Identify which cell holds the provided text, then report its (X, Y) central coordinate. 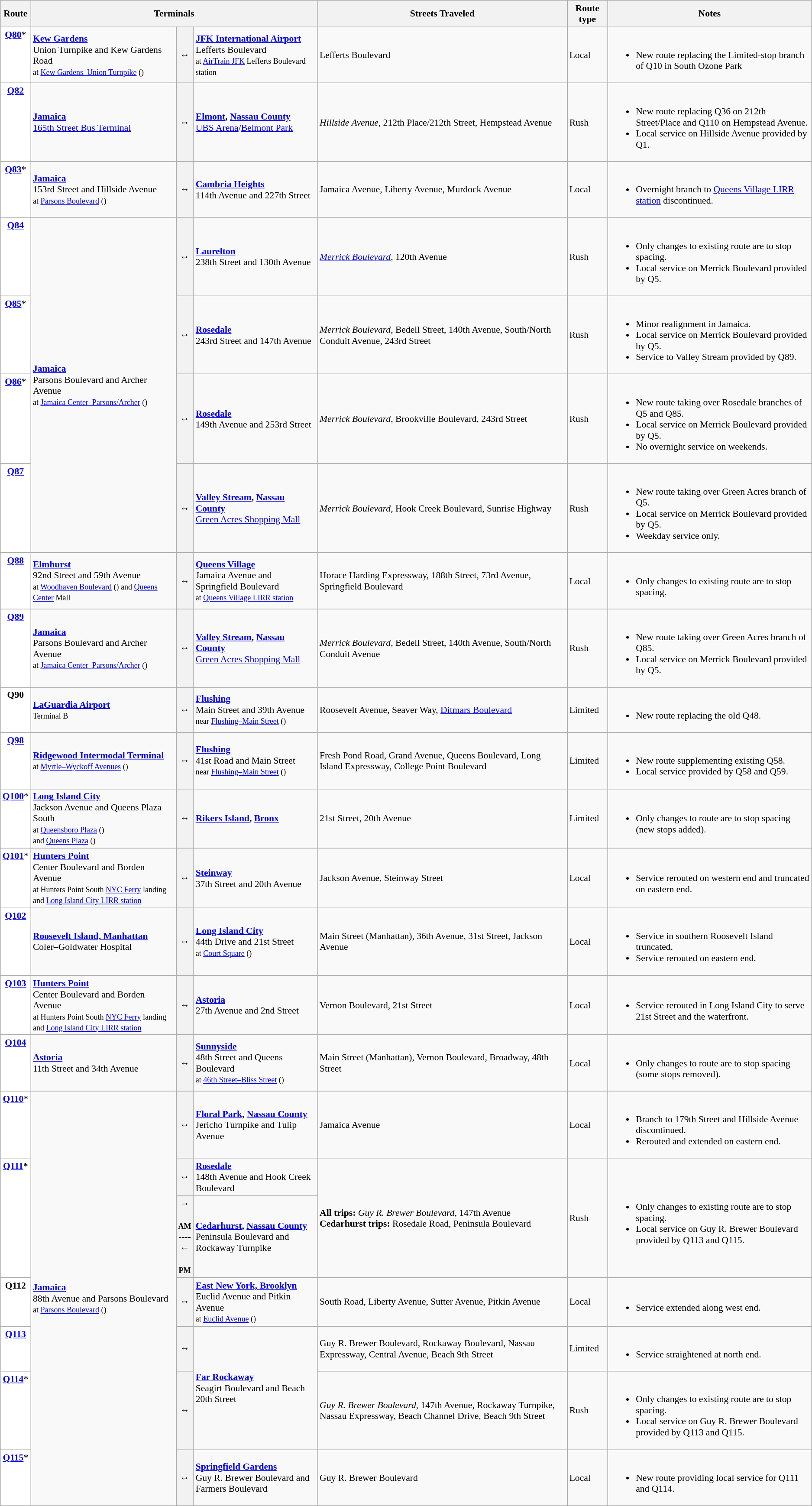
Only changes to route are to stop spacing (some stops removed). (709, 1063)
Steinway37th Street and 20th Avenue (256, 878)
Far RockawaySeagirt Boulevard and Beach 20th Street (256, 1388)
Merrick Boulevard, Bedell Street, 140th Avenue, South/North Conduit Avenue, 243rd Street (443, 335)
Jamaica Avenue (443, 1125)
Q110* (16, 1125)
Astoria27th Avenue and 2nd Street (256, 1005)
Merrick Boulevard, Hook Creek Boulevard, Sunrise Highway (443, 508)
Rikers Island, Bronx (256, 819)
Q90 (16, 710)
Q101* (16, 878)
JFK International AirportLefferts Boulevardat AirTrain JFK Lefferts Boulevard station (256, 55)
Notes (709, 14)
Jamaica165th Street Bus Terminal (104, 122)
New route replacing Q36 on 212th Street/Place and Q110 on Hempstead Avenue.Local service on Hillside Avenue provided by Q1. (709, 122)
Cambria Heights114th Avenue and 227th Street (256, 190)
New route providing local service for Q111 and Q114. (709, 1478)
Vernon Boulevard, 21st Street (443, 1005)
Route type (588, 14)
Long Island City44th Drive and 21st Streetat Court Square () (256, 942)
New route supplementing existing Q58.Local service provided by Q58 and Q59. (709, 761)
FlushingMain Street and 39th Avenuenear Flushing–Main Street () (256, 710)
Merrick Boulevard, 120th Avenue (443, 257)
Rosedale149th Avenue and 253rd Street (256, 419)
Sunnyside48th Street and Queens Boulevardat 46th Street–Bliss Street () (256, 1063)
Q98 (16, 761)
Guy R. Brewer Boulevard (443, 1478)
Merrick Boulevard, Brookville Boulevard, 243rd Street (443, 419)
Queens VillageJamaica Avenue and Springfield Boulevardat Queens Village LIRR station (256, 581)
Overnight branch to Queens Village LIRR station discontinued. (709, 190)
New route taking over Green Acres branch of Q5.Local service on Merrick Boulevard provided by Q5.Weekday service only. (709, 508)
Q82 (16, 122)
New route replacing the old Q48. (709, 710)
Service rerouted on western end and truncated on eastern end. (709, 878)
Horace Harding Expressway, 188th Street, 73rd Avenue, Springfield Boulevard (443, 581)
New route replacing the Limited-stop branch of Q10 in South Ozone Park (709, 55)
→AM----←PM (185, 1237)
Q111* (16, 1218)
Q84 (16, 257)
Service rerouted in Long Island City to serve 21st Street and the waterfront. (709, 1005)
Q100* (16, 819)
Minor realignment in Jamaica.Local service on Merrick Boulevard provided by Q5.Service to Valley Stream provided by Q89. (709, 335)
Flushing41st Road and Main Streetnear Flushing–Main Street () (256, 761)
Q104 (16, 1063)
New route taking over Green Acres branch of Q85.Local service on Merrick Boulevard provided by Q5. (709, 649)
Astoria 11th Street and 34th Avenue (104, 1063)
All trips: Guy R. Brewer Boulevard, 147th AvenueCedarhurst trips: Rosedale Road, Peninsula Boulevard (443, 1218)
South Road, Liberty Avenue, Sutter Avenue, Pitkin Avenue (443, 1302)
Jamaica153rd Street and Hillside Avenueat Parsons Boulevard () (104, 190)
Service extended along west end. (709, 1302)
East New York, BrooklynEuclid Avenue and Pitkin Avenueat Euclid Avenue () (256, 1302)
Q89 (16, 649)
Rosedale243rd Street and 147th Avenue (256, 335)
Jamaica Avenue, Liberty Avenue, Murdock Avenue (443, 190)
Jackson Avenue, Steinway Street (443, 878)
21st Street, 20th Avenue (443, 819)
Q114* (16, 1410)
Streets Traveled (443, 14)
Springfield GardensGuy R. Brewer Boulevard and Farmers Boulevard (256, 1478)
Long Island City Jackson Avenue and Queens Plaza Southat Queensboro Plaza ()and Queens Plaza () (104, 819)
Cedarhurst, Nassau CountyPeninsula Boulevard and Rockaway Turnpike (256, 1237)
Kew GardensUnion Turnpike and Kew Gardens Roadat Kew Gardens–Union Turnpike () (104, 55)
Roosevelt Island, ManhattanColer–Goldwater Hospital (104, 942)
Main Street (Manhattan), Vernon Boulevard, Broadway, 48th Street (443, 1063)
Q102 (16, 942)
Merrick Boulevard, Bedell Street, 140th Avenue, South/North Conduit Avenue (443, 649)
LaGuardia AirportTerminal B (104, 710)
Lefferts Boulevard (443, 55)
Route (16, 14)
Ridgewood Intermodal Terminalat Myrtle–Wyckoff Avenues () (104, 761)
Fresh Pond Road, Grand Avenue, Queens Boulevard, Long Island Expressway, College Point Boulevard (443, 761)
Only changes to existing route are to stop spacing.Local service on Merrick Boulevard provided by Q5. (709, 257)
Q80* (16, 55)
Q113 (16, 1349)
Rosedale148th Avenue and Hook Creek Boulevard (256, 1177)
Q87 (16, 508)
Q85* (16, 335)
Only changes to existing route are to stop spacing. (709, 581)
Guy R. Brewer Boulevard, Rockaway Boulevard, Nassau Expressway, Central Avenue, Beach 9th Street (443, 1349)
Q88 (16, 581)
Terminals (174, 14)
Q112 (16, 1302)
New route taking over Rosedale branches of Q5 and Q85.Local service on Merrick Boulevard provided by Q5.No overnight service on weekends. (709, 419)
Floral Park, Nassau CountyJericho Turnpike and Tulip Avenue (256, 1125)
Service straightened at north end. (709, 1349)
Service in southern Roosevelt Island truncated.Service rerouted on eastern end. (709, 942)
Main Street (Manhattan), 36th Avenue, 31st Street, Jackson Avenue (443, 942)
Q86* (16, 419)
Hillside Avenue, 212th Place/212th Street, Hempstead Avenue (443, 122)
Q83* (16, 190)
Only changes to route are to stop spacing (new stops added). (709, 819)
Laurelton238th Street and 130th Avenue (256, 257)
Branch to 179th Street and Hillside Avenue discontinued.Rerouted and extended on eastern end. (709, 1125)
Roosevelt Avenue, Seaver Way, Ditmars Boulevard (443, 710)
Elmhurst92nd Street and 59th Avenueat Woodhaven Boulevard () and Queens Center Mall (104, 581)
Q103 (16, 1005)
Q115* (16, 1478)
Guy R. Brewer Boulevard, 147th Avenue, Rockaway Turnpike, Nassau Expressway, Beach Channel Drive, Beach 9th Street (443, 1410)
Elmont, Nassau CountyUBS Arena/Belmont Park (256, 122)
